Return [X, Y] of the center of cell containing provided text 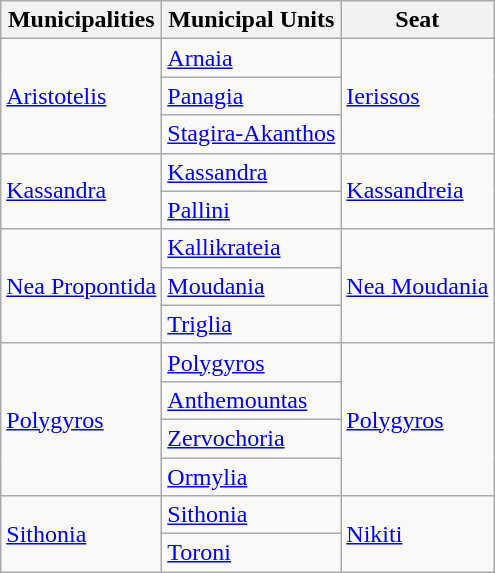
Moudania [252, 286]
Kassandreia [418, 191]
Triglia [252, 324]
Nea Moudania [418, 286]
Pallini [252, 210]
Arnaia [252, 58]
Municipalities [82, 20]
Anthemountas [252, 400]
Zervochoria [252, 438]
Toroni [252, 553]
Ormylia [252, 477]
Stagira-Akanthos [252, 134]
Panagia [252, 96]
Nikiti [418, 534]
Ierissos [418, 96]
Seat [418, 20]
Nea Propontida [82, 286]
Kallikrateia [252, 248]
Aristotelis [82, 96]
Municipal Units [252, 20]
